Pinpoint the cell where the given text exists, returning its (x, y) midpoint coordinate. 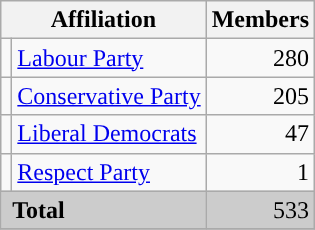
Affiliation (104, 20)
205 (260, 96)
Labour Party (109, 58)
47 (260, 134)
Members (260, 20)
Total (104, 210)
280 (260, 58)
Conservative Party (109, 96)
533 (260, 210)
Liberal Democrats (109, 134)
Respect Party (109, 172)
1 (260, 172)
